Pinpoint the cell where the given text exists, returning its [x, y] midpoint coordinate. 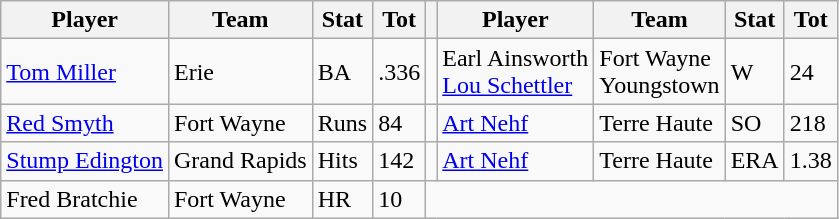
Stump Edington [85, 161]
Erie [240, 72]
Tom Miller [85, 72]
Fort WayneYoungstown [660, 72]
W [754, 72]
Grand Rapids [240, 161]
HR [342, 199]
Hits [342, 161]
BA [342, 72]
24 [810, 72]
142 [400, 161]
Red Smyth [85, 123]
84 [400, 123]
1.38 [810, 161]
Runs [342, 123]
ERA [754, 161]
.336 [400, 72]
SO [754, 123]
Earl AinsworthLou Schettler [516, 72]
Fred Bratchie [85, 199]
218 [810, 123]
10 [400, 199]
